Determine the [X, Y] coordinate at the center of the cell enclosing the given text.  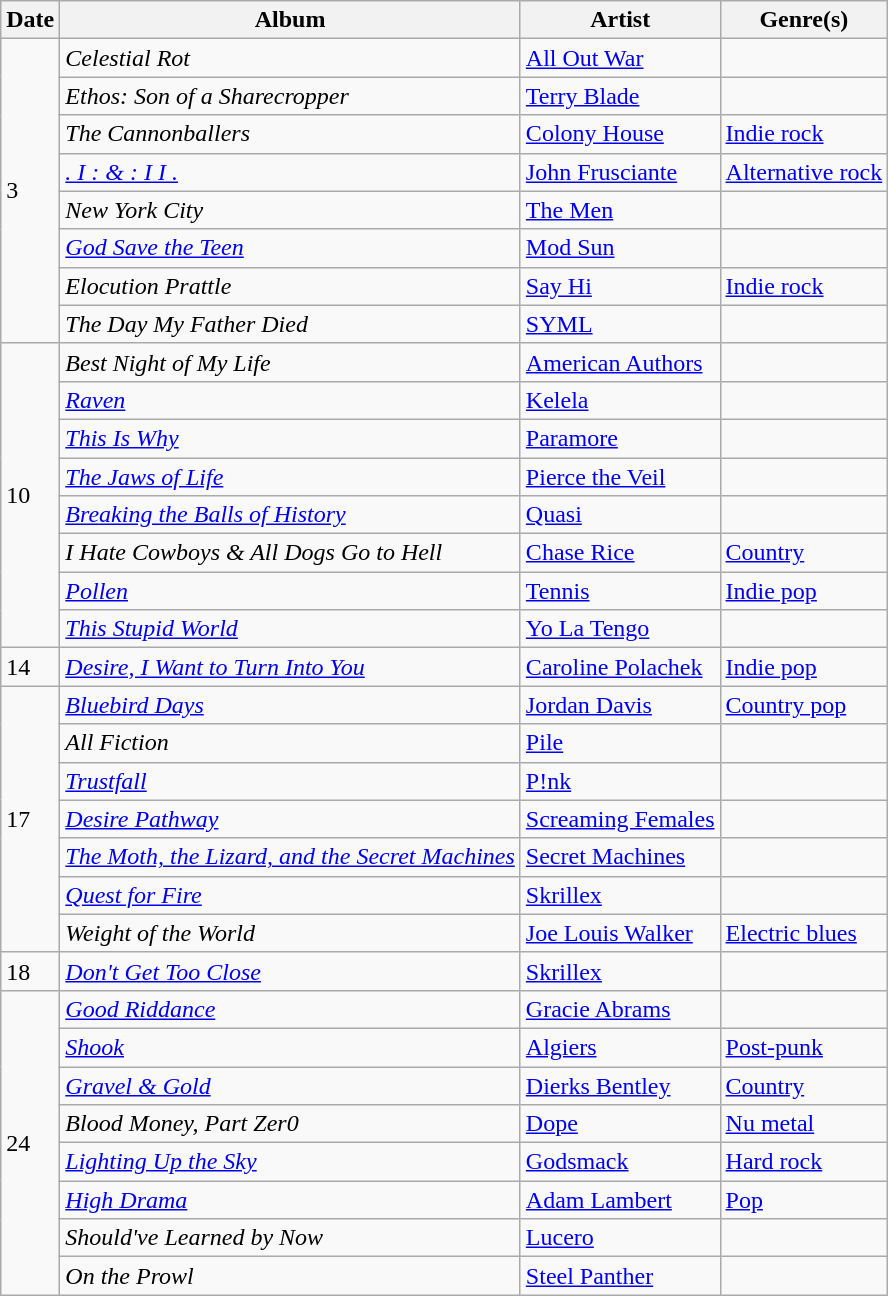
The Men [620, 210]
Gravel & Gold [290, 1085]
Pile [620, 743]
SYML [620, 324]
Chase Rice [620, 553]
Quasi [620, 515]
God Save the Teen [290, 248]
Tennis [620, 591]
Don't Get Too Close [290, 971]
Terry Blade [620, 96]
Bluebird Days [290, 705]
Blood Money, Part Zer0 [290, 1124]
Secret Machines [620, 857]
On the Prowl [290, 1276]
Lighting Up the Sky [290, 1162]
Caroline Polachek [620, 667]
Electric blues [804, 933]
Celestial Rot [290, 58]
This Is Why [290, 438]
Elocution Prattle [290, 286]
Pop [804, 1200]
Godsmack [620, 1162]
17 [30, 819]
Say Hi [620, 286]
This Stupid World [290, 629]
Pollen [290, 591]
Screaming Females [620, 819]
Desire Pathway [290, 819]
Kelela [620, 400]
The Cannonballers [290, 134]
Shook [290, 1047]
Adam Lambert [620, 1200]
Good Riddance [290, 1009]
Genre(s) [804, 20]
Dierks Bentley [620, 1085]
Algiers [620, 1047]
Joe Louis Walker [620, 933]
Yo La Tengo [620, 629]
Ethos: Son of a Sharecropper [290, 96]
Weight of the World [290, 933]
Artist [620, 20]
14 [30, 667]
Lucero [620, 1238]
Should've Learned by Now [290, 1238]
Nu metal [804, 1124]
24 [30, 1142]
10 [30, 495]
Album [290, 20]
Post-punk [804, 1047]
. I : & : I I . [290, 172]
Breaking the Balls of History [290, 515]
Trustfall [290, 781]
Mod Sun [620, 248]
John Frusciante [620, 172]
All Fiction [290, 743]
P!nk [620, 781]
All Out War [620, 58]
Pierce the Veil [620, 477]
Steel Panther [620, 1276]
Date [30, 20]
Dope [620, 1124]
Quest for Fire [290, 895]
Gracie Abrams [620, 1009]
The Jaws of Life [290, 477]
Alternative rock [804, 172]
New York City [290, 210]
The Day My Father Died [290, 324]
Best Night of My Life [290, 362]
Paramore [620, 438]
High Drama [290, 1200]
American Authors [620, 362]
3 [30, 191]
The Moth, the Lizard, and the Secret Machines [290, 857]
18 [30, 971]
Colony House [620, 134]
I Hate Cowboys & All Dogs Go to Hell [290, 553]
Raven [290, 400]
Country pop [804, 705]
Jordan Davis [620, 705]
Desire, I Want to Turn Into You [290, 667]
Hard rock [804, 1162]
